Search for the cell housing the specified text and yield its [X, Y] center coordinate. 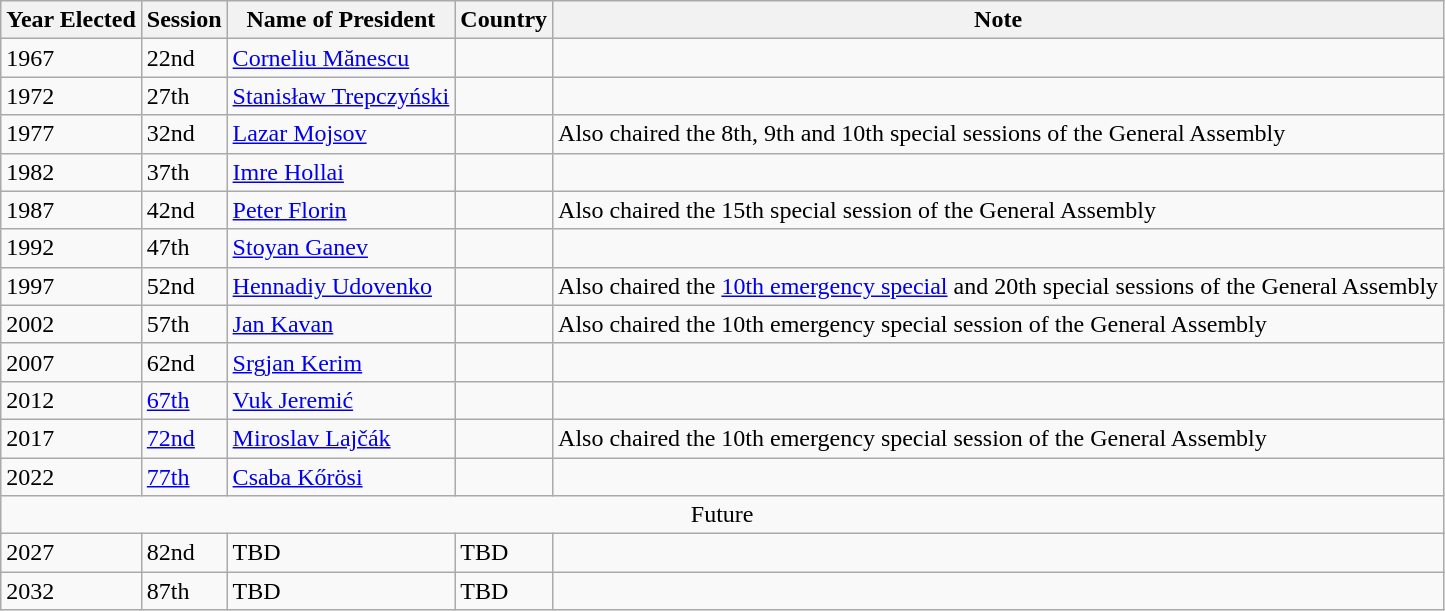
37th [184, 172]
82nd [184, 553]
2032 [72, 591]
Future [722, 515]
62nd [184, 362]
67th [184, 400]
87th [184, 591]
2002 [72, 324]
Stanisław Trepczyński [341, 96]
Session [184, 20]
Csaba Kőrösi [341, 477]
Corneliu Mănescu [341, 58]
42nd [184, 210]
2027 [72, 553]
2012 [72, 400]
2017 [72, 438]
Hennadiy Udovenko [341, 286]
1982 [72, 172]
1987 [72, 210]
77th [184, 477]
Name of President [341, 20]
Imre Hollai [341, 172]
57th [184, 324]
Year Elected [72, 20]
2022 [72, 477]
32nd [184, 134]
Jan Kavan [341, 324]
Vuk Jeremić [341, 400]
Lazar Mojsov [341, 134]
1972 [72, 96]
Also chaired the 10th emergency special and 20th special sessions of the General Assembly [998, 286]
52nd [184, 286]
72nd [184, 438]
1977 [72, 134]
Srgjan Kerim [341, 362]
27th [184, 96]
Stoyan Ganev [341, 248]
Miroslav Lajčák [341, 438]
Also chaired the 15th special session of the General Assembly [998, 210]
2007 [72, 362]
Country [504, 20]
47th [184, 248]
Note [998, 20]
Also chaired the 8th, 9th and 10th special sessions of the General Assembly [998, 134]
1967 [72, 58]
22nd [184, 58]
1992 [72, 248]
1997 [72, 286]
Peter Florin [341, 210]
